Extract the (X, Y) coordinate from the center of the cell holding the provided text.  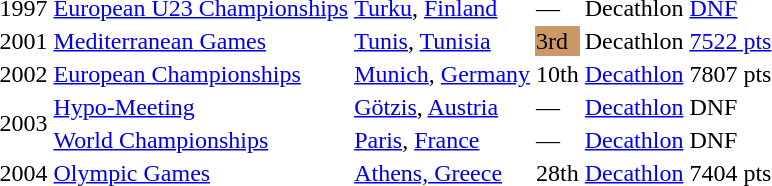
10th (558, 74)
3rd (558, 41)
World Championships (201, 140)
Tunis, Tunisia (442, 41)
Mediterranean Games (201, 41)
Götzis, Austria (442, 107)
Hypo-Meeting (201, 107)
Paris, France (442, 140)
European Championships (201, 74)
Munich, Germany (442, 74)
